Return the (X, Y) coordinate for the center point of the cell that contains the specified text.  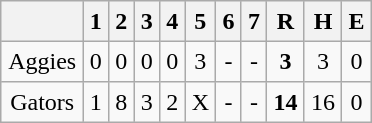
14 (286, 102)
16 (323, 102)
6 (229, 21)
4 (172, 21)
Aggies (42, 61)
H (323, 21)
7 (254, 21)
5 (200, 21)
E (357, 21)
Gators (42, 102)
8 (121, 102)
R (286, 21)
X (200, 102)
